Capture the cell that displays the provided text and extract its (X, Y) central coordinate. 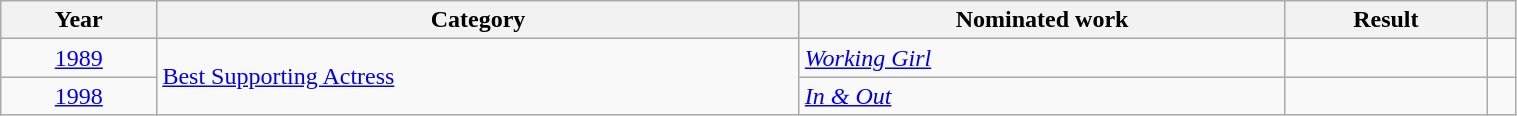
Year (79, 20)
1989 (79, 58)
Category (478, 20)
In & Out (1042, 96)
Working Girl (1042, 58)
1998 (79, 96)
Nominated work (1042, 20)
Result (1386, 20)
Best Supporting Actress (478, 77)
